Find where the given text appears and provide that cell's center as [X, Y] coordinate. 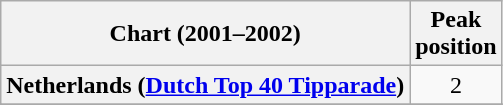
Peakposition [456, 34]
Chart (2001–2002) [206, 34]
Netherlands (Dutch Top 40 Tipparade) [206, 85]
2 [456, 85]
